Locate the cell with the specified text and output its [x, y] center coordinate. 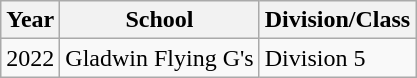
2022 [30, 58]
Division 5 [337, 58]
Division/Class [337, 20]
School [160, 20]
Gladwin Flying G's [160, 58]
Year [30, 20]
